Identify which cell holds the provided text, then report its [X, Y] central coordinate. 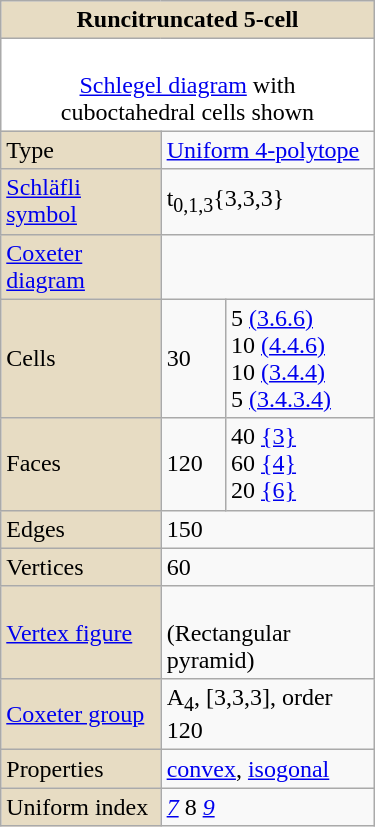
A4, [3,3,3], order 120 [268, 714]
Cells [81, 358]
t0,1,3{3,3,3} [268, 202]
(Rectangular pyramid) [268, 632]
Vertex figure [81, 632]
Runcitruncated 5-cell [188, 20]
150 [268, 529]
40 {3}60 {4}20 {6} [300, 464]
120 [193, 464]
30 [193, 358]
Type [81, 150]
5 (3.6.6)10 (4.4.6)10 (3.4.4)5 (3.4.3.4) [300, 358]
Vertices [81, 567]
7 8 9 [268, 807]
Faces [81, 464]
Coxeter diagram [81, 266]
Schlegel diagram withcuboctahedral cells shown [188, 85]
Schläfli symbol [81, 202]
Coxeter group [81, 714]
Properties [81, 769]
60 [268, 567]
Uniform 4-polytope [268, 150]
Uniform index [81, 807]
Edges [81, 529]
convex, isogonal [268, 769]
